Provide the (X, Y) coordinate of the cell's center where the given text is located.  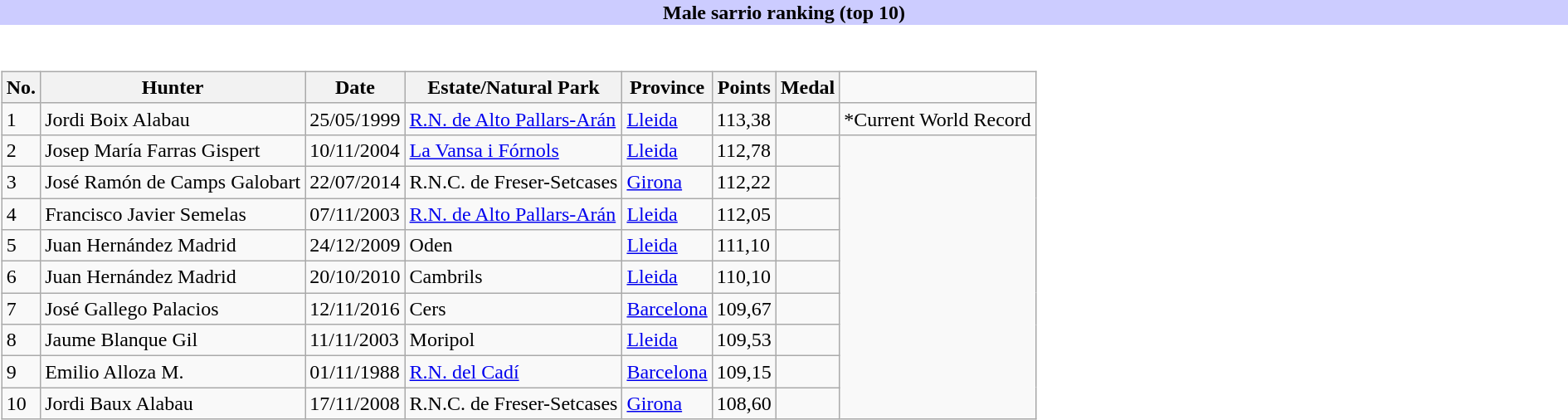
Moripol (514, 340)
R.N. del Cadí (514, 372)
9 (21, 372)
109,15 (743, 372)
Emilio Alloza M. (173, 372)
01/11/1988 (355, 372)
5 (21, 246)
110,10 (743, 277)
07/11/2003 (355, 213)
112,05 (743, 213)
Province (667, 87)
17/11/2008 (355, 403)
Cers (514, 309)
Cambrils (514, 277)
109,67 (743, 309)
6 (21, 277)
112,78 (743, 150)
25/05/1999 (355, 119)
7 (21, 309)
11/11/2003 (355, 340)
Male sarrio ranking (top 10) (784, 12)
Estate/Natural Park (514, 87)
1 (21, 119)
Oden (514, 246)
Jordi Baux Alabau (173, 403)
Hunter (173, 87)
Points (743, 87)
112,22 (743, 182)
10/11/2004 (355, 150)
24/12/2009 (355, 246)
10 (21, 403)
111,10 (743, 246)
Jordi Boix Alabau (173, 119)
Jaume Blanque Gil (173, 340)
20/10/2010 (355, 277)
José Ramón de Camps Galobart (173, 182)
La Vansa i Fórnols (514, 150)
Francisco Javier Semelas (173, 213)
3 (21, 182)
113,38 (743, 119)
108,60 (743, 403)
22/07/2014 (355, 182)
8 (21, 340)
2 (21, 150)
No. (21, 87)
4 (21, 213)
*Current World Record (937, 119)
José Gallego Palacios (173, 309)
Medal (807, 87)
Josep María Farras Gispert (173, 150)
109,53 (743, 340)
Date (355, 87)
12/11/2016 (355, 309)
